From the cell containing the given text, extract its center point as (X, Y) coordinate. 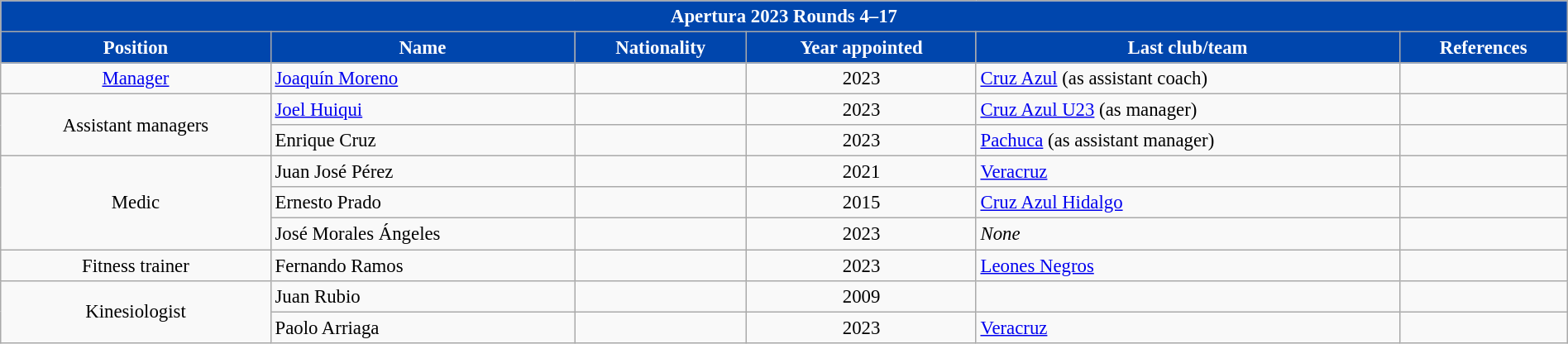
Manager (136, 79)
Fernando Ramos (422, 265)
Apertura 2023 Rounds 4–17 (784, 17)
2021 (862, 172)
References (1484, 48)
Pachuca (as assistant manager) (1188, 141)
Assistant managers (136, 126)
Cruz Azul U23 (as manager) (1188, 110)
Cruz Azul Hidalgo (1188, 203)
None (1188, 234)
Juan Rubio (422, 296)
2015 (862, 203)
Leones Negros (1188, 265)
Ernesto Prado (422, 203)
Joel Huiqui (422, 110)
Last club/team (1188, 48)
Position (136, 48)
Kinesiologist (136, 311)
Paolo Arriaga (422, 327)
2009 (862, 296)
Joaquín Moreno (422, 79)
Nationality (661, 48)
Name (422, 48)
Fitness trainer (136, 265)
Enrique Cruz (422, 141)
Cruz Azul (as assistant coach) (1188, 79)
Medic (136, 203)
Year appointed (862, 48)
Juan José Pérez (422, 172)
José Morales Ángeles (422, 234)
